Search for the cell housing the specified text and yield its [x, y] center coordinate. 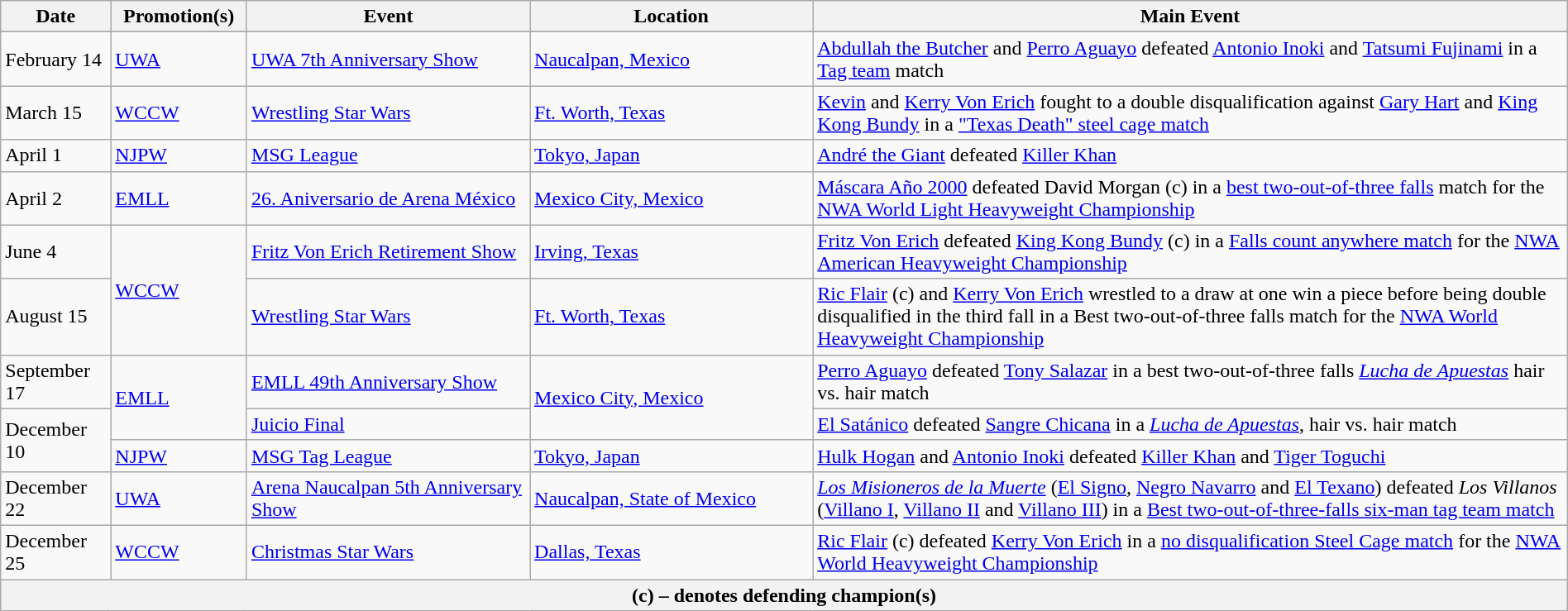
MSG Tag League [388, 456]
Ric Flair (c) defeated Kerry Von Erich in a no disqualification Steel Cage match for the NWA World Heavyweight Championship [1191, 552]
Date [56, 17]
September 17 [56, 382]
Arena Naucalpan 5th Anniversary Show [388, 498]
Máscara Año 2000 defeated David Morgan (c) in a best two-out-of-three falls match for the NWA World Light Heavyweight Championship [1191, 198]
André the Giant defeated Killer Khan [1191, 155]
Fritz Von Erich Retirement Show [388, 251]
December 25 [56, 552]
MSG League [388, 155]
February 14 [56, 60]
Irving, Texas [672, 251]
El Satánico defeated Sangre Chicana in a Lucha de Apuestas, hair vs. hair match [1191, 424]
December 10 [56, 440]
EMLL 49th Anniversary Show [388, 382]
April 2 [56, 198]
Naucalpan, State of Mexico [672, 498]
December 22 [56, 498]
Fritz Von Erich defeated King Kong Bundy (c) in a Falls count anywhere match for the NWA American Heavyweight Championship [1191, 251]
26. Aniversario de Arena México [388, 198]
Christmas Star Wars [388, 552]
Perro Aguayo defeated Tony Salazar in a best two-out-of-three falls Lucha de Apuestas hair vs. hair match [1191, 382]
Dallas, Texas [672, 552]
Main Event [1191, 17]
Event [388, 17]
April 1 [56, 155]
June 4 [56, 251]
(c) – denotes defending champion(s) [784, 594]
Juicio Final [388, 424]
August 15 [56, 317]
Hulk Hogan and Antonio Inoki defeated Killer Khan and Tiger Toguchi [1191, 456]
Naucalpan, Mexico [672, 60]
Location [672, 17]
UWA 7th Anniversary Show [388, 60]
Kevin and Kerry Von Erich fought to a double disqualification against Gary Hart and King Kong Bundy in a "Texas Death" steel cage match [1191, 112]
Abdullah the Butcher and Perro Aguayo defeated Antonio Inoki and Tatsumi Fujinami in a Tag team match [1191, 60]
Promotion(s) [179, 17]
March 15 [56, 112]
